Extract the (x, y) coordinate from the center of the cell holding the provided text.  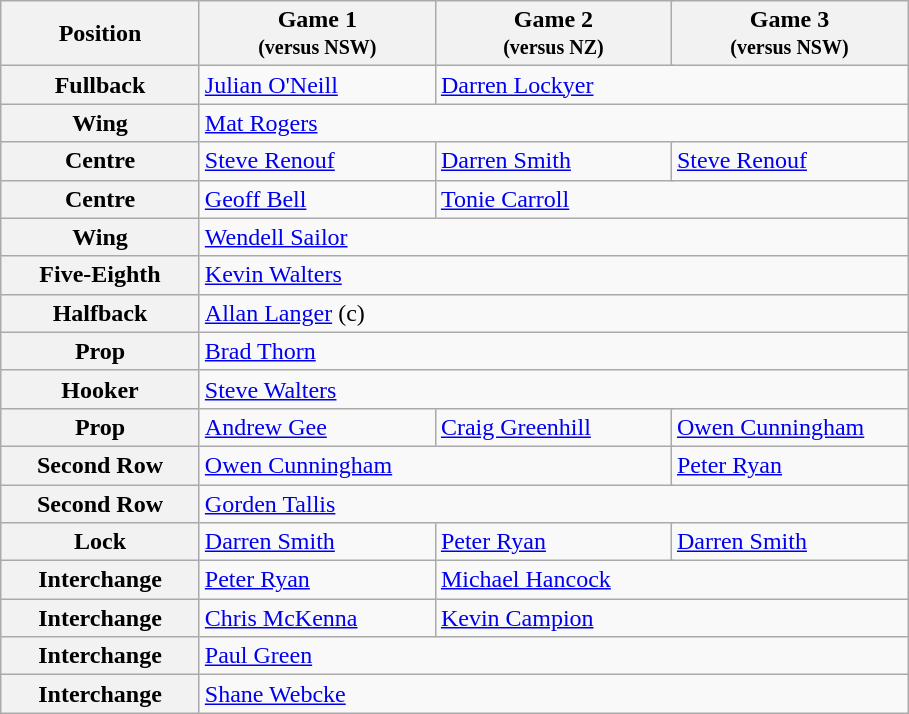
Halfback (100, 313)
Wendell Sailor (553, 237)
Michael Hancock (671, 580)
Fullback (100, 85)
Andrew Gee (317, 427)
Allan Langer (c) (553, 313)
Steve Walters (553, 389)
Chris McKenna (317, 618)
Darren Lockyer (671, 85)
Gorden Tallis (553, 503)
Five-Eighth (100, 275)
Position (100, 34)
Craig Greenhill (553, 427)
Game 1(versus NSW) (317, 34)
Kevin Campion (671, 618)
Paul Green (553, 656)
Brad Thorn (553, 351)
Tonie Carroll (671, 199)
Geoff Bell (317, 199)
Hooker (100, 389)
Shane Webcke (553, 694)
Kevin Walters (553, 275)
Game 2(versus NZ) (553, 34)
Julian O'Neill (317, 85)
Game 3(versus NSW) (789, 34)
Lock (100, 542)
Mat Rogers (553, 123)
